Extract the [x, y] coordinate from the center of the cell holding the provided text.  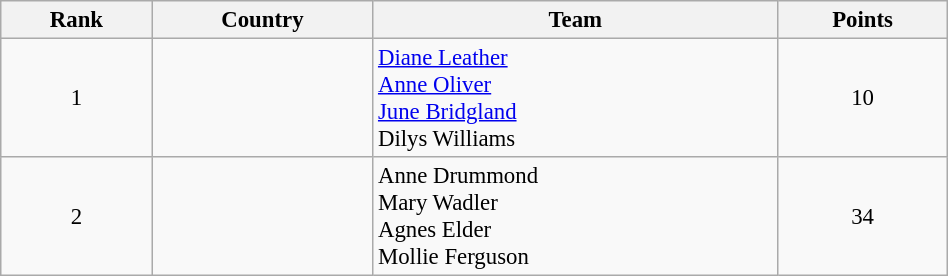
Anne DrummondMary WadlerAgnes ElderMollie Ferguson [576, 216]
Country [262, 20]
2 [76, 216]
Diane LeatherAnne OliverJune BridglandDilys Williams [576, 98]
10 [862, 98]
1 [76, 98]
34 [862, 216]
Points [862, 20]
Team [576, 20]
Rank [76, 20]
